For the text-containing cell, return its midpoint in (X, Y) coordinate format. 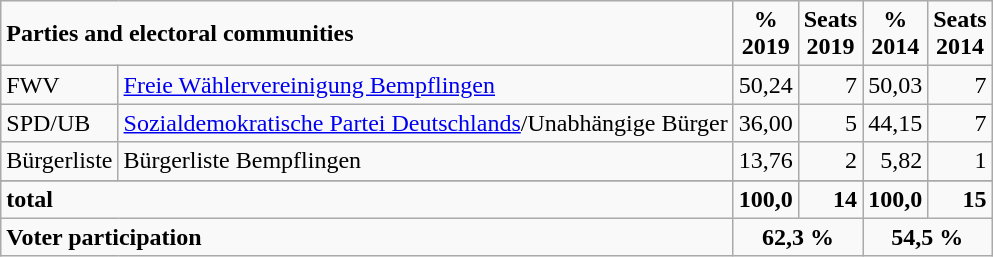
62,3 % (798, 237)
5,82 (896, 161)
Seats2014 (960, 34)
14 (830, 199)
36,00 (766, 123)
15 (960, 199)
5 (830, 123)
50,03 (896, 85)
total (367, 199)
%2019 (766, 34)
Sozialdemokratische Partei Deutschlands/Unabhängige Bürger (426, 123)
SPD/UB (60, 123)
13,76 (766, 161)
Bürgerliste (60, 161)
Seats2019 (830, 34)
1 (960, 161)
54,5 % (928, 237)
Bürgerliste Bempflingen (426, 161)
FWV (60, 85)
44,15 (896, 123)
Voter participation (367, 237)
Parties and electoral communities (367, 34)
50,24 (766, 85)
Freie Wählervereinigung Bempflingen (426, 85)
%2014 (896, 34)
2 (830, 161)
